Extract the [X, Y] coordinate from the center of the cell holding the provided text.  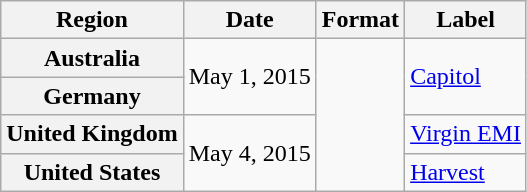
Capitol [466, 77]
Date [250, 20]
Germany [92, 96]
May 1, 2015 [250, 77]
United States [92, 172]
Region [92, 20]
Format [360, 20]
Label [466, 20]
May 4, 2015 [250, 153]
United Kingdom [92, 134]
Australia [92, 58]
Virgin EMI [466, 134]
Harvest [466, 172]
